Find where the given text appears and provide that cell's center as (X, Y) coordinate. 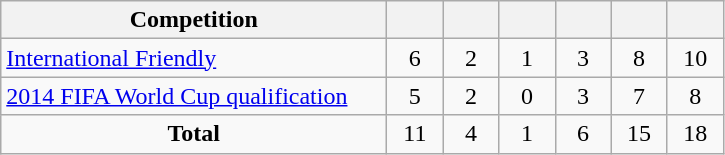
11 (415, 134)
International Friendly (194, 58)
Total (194, 134)
2014 FIFA World Cup qualification (194, 96)
18 (695, 134)
4 (471, 134)
0 (527, 96)
10 (695, 58)
5 (415, 96)
7 (639, 96)
15 (639, 134)
Competition (194, 20)
